Identify which cell holds the provided text, then report its [X, Y] central coordinate. 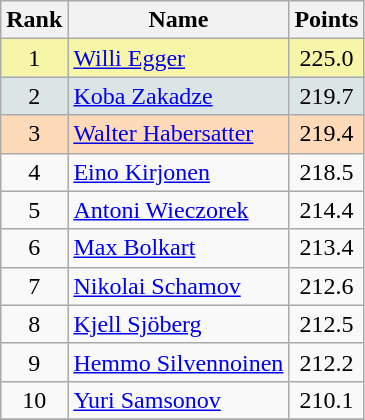
10 [34, 400]
219.4 [326, 134]
218.5 [326, 172]
Yuri Samsonov [178, 400]
2 [34, 96]
212.6 [326, 286]
Points [326, 20]
9 [34, 362]
Willi Egger [178, 58]
Koba Zakadze [178, 96]
6 [34, 248]
Name [178, 20]
Hemmo Silvennoinen [178, 362]
1 [34, 58]
5 [34, 210]
213.4 [326, 248]
Kjell Sjöberg [178, 324]
Rank [34, 20]
7 [34, 286]
4 [34, 172]
Max Bolkart [178, 248]
212.5 [326, 324]
212.2 [326, 362]
Eino Kirjonen [178, 172]
Antoni Wieczorek [178, 210]
210.1 [326, 400]
219.7 [326, 96]
3 [34, 134]
Nikolai Schamov [178, 286]
214.4 [326, 210]
225.0 [326, 58]
Walter Habersatter [178, 134]
8 [34, 324]
